Detect which cell encompasses the target text, then output its [X, Y] center coordinate. 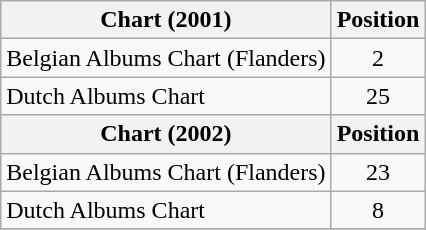
25 [378, 96]
8 [378, 210]
2 [378, 58]
23 [378, 172]
Chart (2002) [166, 134]
Chart (2001) [166, 20]
